Search for the cell housing the specified text and yield its [X, Y] center coordinate. 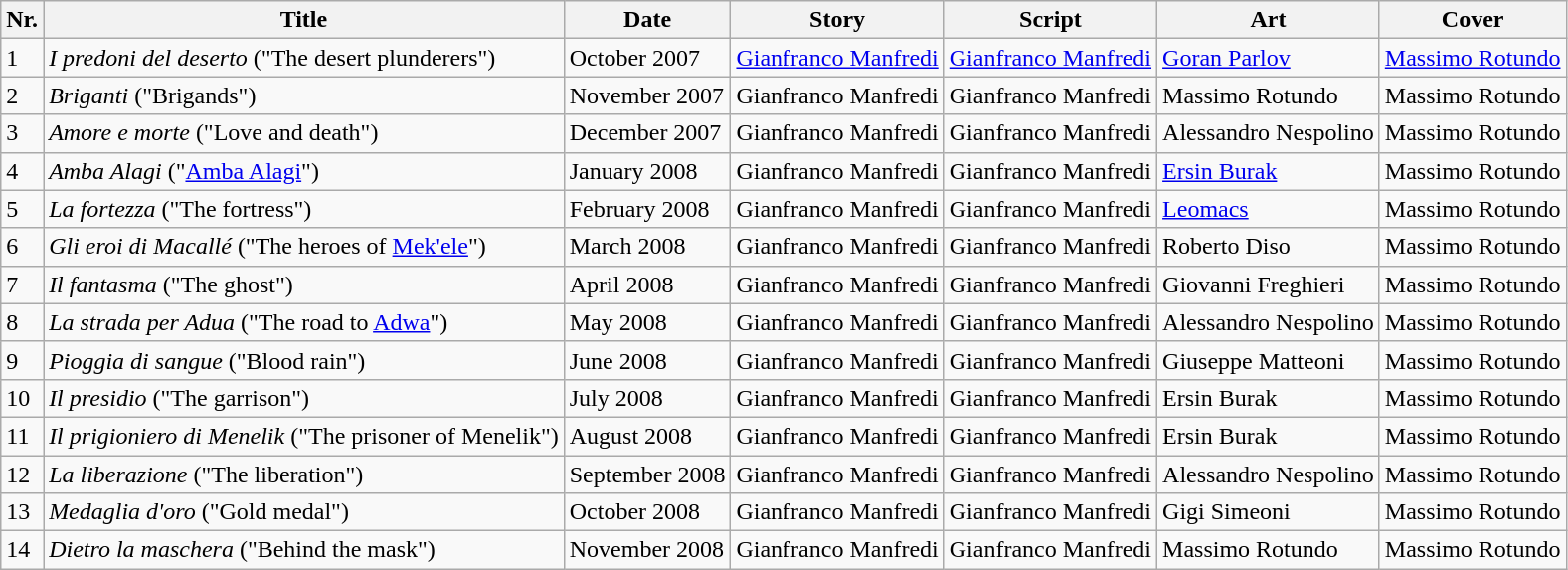
October 2007 [647, 58]
5 [22, 209]
Gigi Simeoni [1269, 512]
Story [837, 20]
Il presidio ("The garrison") [304, 398]
April 2008 [647, 285]
November 2007 [647, 95]
Roberto Diso [1269, 247]
14 [22, 550]
12 [22, 475]
11 [22, 436]
Gli eroi di Macallé ("The heroes of Mek'ele") [304, 247]
10 [22, 398]
October 2008 [647, 512]
I predoni del deserto ("The desert plunderers") [304, 58]
Medaglia d'oro ("Gold medal") [304, 512]
3 [22, 133]
2 [22, 95]
August 2008 [647, 436]
Leomacs [1269, 209]
March 2008 [647, 247]
November 2008 [647, 550]
Script [1050, 20]
Briganti ("Brigands") [304, 95]
La fortezza ("The fortress") [304, 209]
13 [22, 512]
8 [22, 322]
January 2008 [647, 171]
Goran Parlov [1269, 58]
La strada per Adua ("The road to Adwa") [304, 322]
Amore e morte ("Love and death") [304, 133]
Date [647, 20]
6 [22, 247]
Dietro la maschera ("Behind the mask") [304, 550]
Cover [1473, 20]
Pioggia di sangue ("Blood rain") [304, 360]
Giovanni Freghieri [1269, 285]
February 2008 [647, 209]
Amba Alagi ("Amba Alagi") [304, 171]
Il prigioniero di Menelik ("The prisoner of Menelik") [304, 436]
Il fantasma ("The ghost") [304, 285]
Giuseppe Matteoni [1269, 360]
4 [22, 171]
Title [304, 20]
May 2008 [647, 322]
1 [22, 58]
July 2008 [647, 398]
Nr. [22, 20]
7 [22, 285]
December 2007 [647, 133]
Art [1269, 20]
La liberazione ("The liberation") [304, 475]
September 2008 [647, 475]
9 [22, 360]
June 2008 [647, 360]
